Output the [X, Y] coordinate of the center of the cell containing the given text.  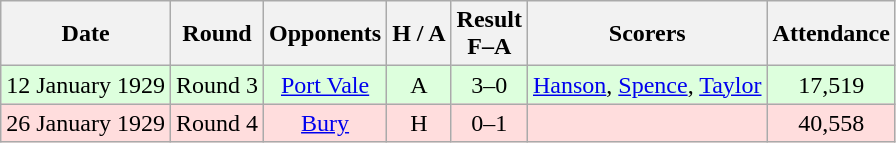
ResultF–A [489, 34]
Round 4 [216, 123]
Port Vale [326, 85]
Round [216, 34]
Bury [326, 123]
17,519 [831, 85]
40,558 [831, 123]
Attendance [831, 34]
A [419, 85]
3–0 [489, 85]
H / A [419, 34]
Round 3 [216, 85]
Scorers [647, 34]
Opponents [326, 34]
Date [86, 34]
Hanson, Spence, Taylor [647, 85]
H [419, 123]
12 January 1929 [86, 85]
0–1 [489, 123]
26 January 1929 [86, 123]
